Return the (X, Y) coordinate for the center point of the cell that contains the specified text.  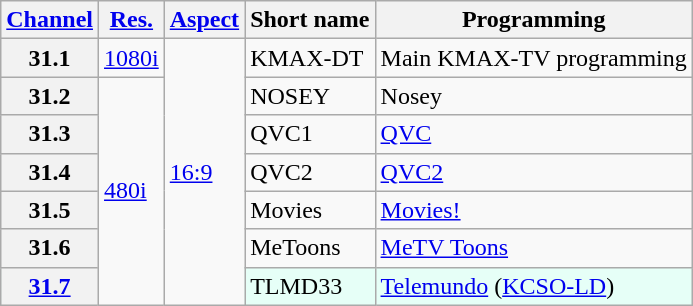
NOSEY (310, 96)
MeTV Toons (534, 248)
31.6 (50, 248)
31.1 (50, 58)
MeToons (310, 248)
TLMD33 (310, 286)
31.2 (50, 96)
Channel (50, 20)
Nosey (534, 96)
31.5 (50, 210)
Main KMAX-TV programming (534, 58)
1080i (132, 58)
Programming (534, 20)
31.3 (50, 134)
16:9 (204, 172)
31.4 (50, 172)
Short name (310, 20)
Aspect (204, 20)
480i (132, 191)
31.7 (50, 286)
Movies (310, 210)
Telemundo (KCSO-LD) (534, 286)
QVC1 (310, 134)
Res. (132, 20)
KMAX-DT (310, 58)
QVC (534, 134)
Movies! (534, 210)
